Pinpoint the cell where the given text exists, returning its [x, y] midpoint coordinate. 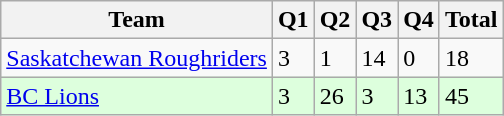
Total [471, 20]
Q3 [377, 20]
18 [471, 58]
45 [471, 96]
Saskatchewan Roughriders [137, 58]
Q2 [335, 20]
0 [419, 58]
Q4 [419, 20]
13 [419, 96]
14 [377, 58]
26 [335, 96]
1 [335, 58]
Q1 [293, 20]
BC Lions [137, 96]
Team [137, 20]
